From the cell containing the given text, extract its center point as [x, y] coordinate. 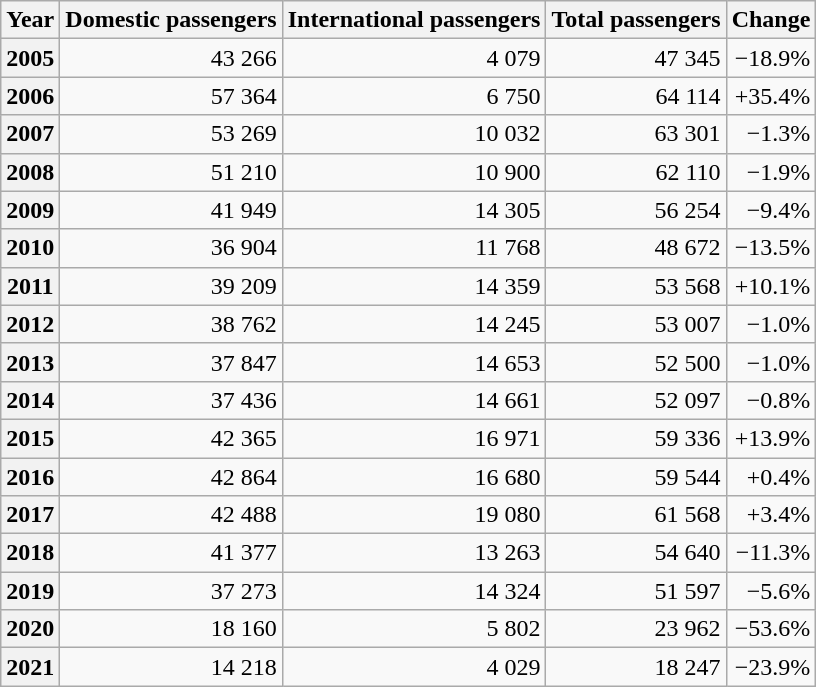
47 345 [636, 58]
2008 [30, 172]
19 080 [414, 515]
54 640 [636, 553]
42 488 [171, 515]
13 263 [414, 553]
56 254 [636, 210]
−0.8% [771, 400]
2007 [30, 134]
−1.3% [771, 134]
4 079 [414, 58]
53 269 [171, 134]
18 247 [636, 667]
2016 [30, 477]
52 500 [636, 362]
42 365 [171, 438]
6 750 [414, 96]
53 007 [636, 324]
+3.4% [771, 515]
18 160 [171, 629]
51 210 [171, 172]
39 209 [171, 286]
14 324 [414, 591]
59 544 [636, 477]
Year [30, 20]
2009 [30, 210]
−9.4% [771, 210]
2017 [30, 515]
61 568 [636, 515]
11 768 [414, 248]
−1.9% [771, 172]
4 029 [414, 667]
62 110 [636, 172]
14 359 [414, 286]
−18.9% [771, 58]
2005 [30, 58]
14 245 [414, 324]
Total passengers [636, 20]
43 266 [171, 58]
−11.3% [771, 553]
14 305 [414, 210]
16 680 [414, 477]
41 949 [171, 210]
−23.9% [771, 667]
52 097 [636, 400]
2015 [30, 438]
64 114 [636, 96]
10 032 [414, 134]
63 301 [636, 134]
+13.9% [771, 438]
5 802 [414, 629]
+10.1% [771, 286]
36 904 [171, 248]
+0.4% [771, 477]
−13.5% [771, 248]
International passengers [414, 20]
2010 [30, 248]
41 377 [171, 553]
38 762 [171, 324]
2019 [30, 591]
10 900 [414, 172]
14 218 [171, 667]
2006 [30, 96]
37 273 [171, 591]
2014 [30, 400]
42 864 [171, 477]
14 653 [414, 362]
2011 [30, 286]
16 971 [414, 438]
−53.6% [771, 629]
2013 [30, 362]
59 336 [636, 438]
2021 [30, 667]
2012 [30, 324]
37 847 [171, 362]
57 364 [171, 96]
48 672 [636, 248]
Domestic passengers [171, 20]
−5.6% [771, 591]
23 962 [636, 629]
14 661 [414, 400]
53 568 [636, 286]
+35.4% [771, 96]
51 597 [636, 591]
Change [771, 20]
2020 [30, 629]
2018 [30, 553]
37 436 [171, 400]
